From the cell containing the given text, extract its center point as (x, y) coordinate. 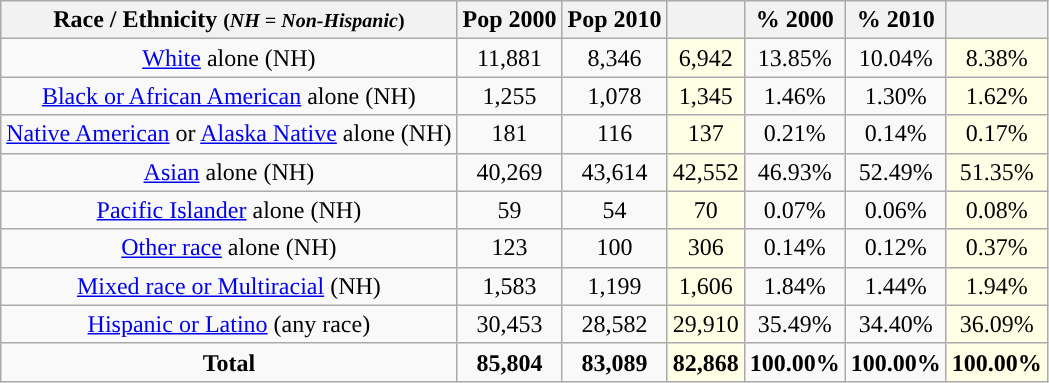
0.37% (996, 248)
1,255 (510, 96)
1,078 (614, 96)
Other race alone (NH) (229, 248)
70 (706, 210)
1.44% (896, 286)
0.07% (794, 210)
35.49% (794, 324)
181 (510, 134)
59 (510, 210)
306 (706, 248)
51.35% (996, 172)
1.62% (996, 96)
123 (510, 248)
1.84% (794, 286)
White alone (NH) (229, 58)
1,583 (510, 286)
Pacific Islander alone (NH) (229, 210)
Pop 2000 (510, 20)
116 (614, 134)
13.85% (794, 58)
0.21% (794, 134)
Native American or Alaska Native alone (NH) (229, 134)
% 2010 (896, 20)
Race / Ethnicity (NH = Non-Hispanic) (229, 20)
1.30% (896, 96)
10.04% (896, 58)
0.12% (896, 248)
54 (614, 210)
46.93% (794, 172)
0.17% (996, 134)
137 (706, 134)
52.49% (896, 172)
Hispanic or Latino (any race) (229, 324)
1,606 (706, 286)
1,345 (706, 96)
30,453 (510, 324)
11,881 (510, 58)
85,804 (510, 362)
Total (229, 362)
29,910 (706, 324)
Black or African American alone (NH) (229, 96)
34.40% (896, 324)
Mixed race or Multiracial (NH) (229, 286)
1.46% (794, 96)
1,199 (614, 286)
43,614 (614, 172)
28,582 (614, 324)
Asian alone (NH) (229, 172)
36.09% (996, 324)
% 2000 (794, 20)
0.08% (996, 210)
83,089 (614, 362)
42,552 (706, 172)
0.06% (896, 210)
Pop 2010 (614, 20)
1.94% (996, 286)
8,346 (614, 58)
82,868 (706, 362)
8.38% (996, 58)
6,942 (706, 58)
100 (614, 248)
40,269 (510, 172)
